Return [x, y] of the center of cell containing provided text 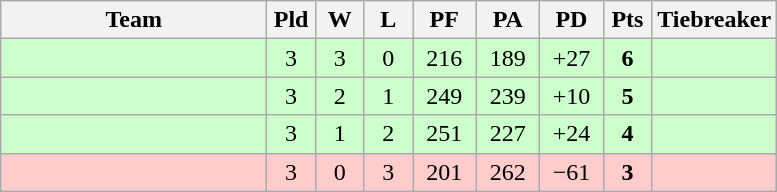
PA [508, 20]
5 [628, 96]
227 [508, 134]
6 [628, 58]
189 [508, 58]
239 [508, 96]
PD [572, 20]
W [340, 20]
216 [444, 58]
201 [444, 172]
Pld [292, 20]
+10 [572, 96]
Tiebreaker [714, 20]
4 [628, 134]
251 [444, 134]
+24 [572, 134]
262 [508, 172]
Pts [628, 20]
PF [444, 20]
Team [134, 20]
L [388, 20]
249 [444, 96]
−61 [572, 172]
+27 [572, 58]
